Pinpoint the cell where the given text exists, returning its [X, Y] midpoint coordinate. 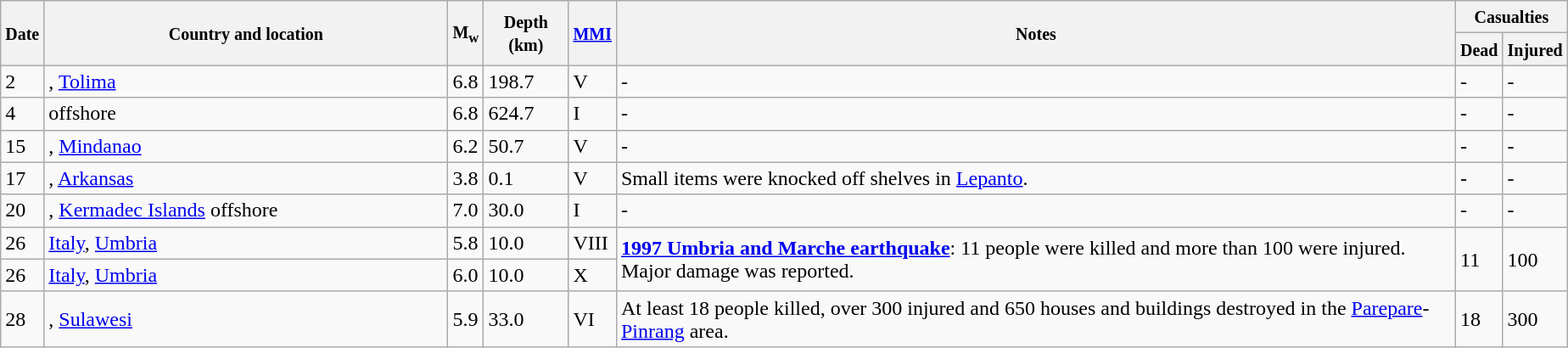
198.7 [526, 81]
Country and location [246, 33]
100 [1535, 259]
Notes [1035, 33]
, Kermadec Islands offshore [246, 210]
5.8 [466, 243]
6.0 [466, 275]
5.9 [466, 319]
28 [22, 319]
Depth (km) [526, 33]
20 [22, 210]
7.0 [466, 210]
Small items were knocked off shelves in Lepanto. [1035, 178]
VI [592, 319]
Dead [1479, 49]
15 [22, 146]
MMI [592, 33]
17 [22, 178]
X [592, 275]
6.2 [466, 146]
, Arkansas [246, 178]
624.7 [526, 114]
3.8 [466, 178]
, Mindanao [246, 146]
, Sulawesi [246, 319]
offshore [246, 114]
Injured [1535, 49]
1997 Umbria and Marche earthquake: 11 people were killed and more than 100 were injured. Major damage was reported. [1035, 259]
0.1 [526, 178]
Casualties [1511, 17]
30.0 [526, 210]
300 [1535, 319]
4 [22, 114]
33.0 [526, 319]
, Tolima [246, 81]
Date [22, 33]
Mw [466, 33]
50.7 [526, 146]
VIII [592, 243]
11 [1479, 259]
2 [22, 81]
18 [1479, 319]
At least 18 people killed, over 300 injured and 650 houses and buildings destroyed in the Parepare-Pinrang area. [1035, 319]
